Find where the given text appears and provide that cell's center as (x, y) coordinate. 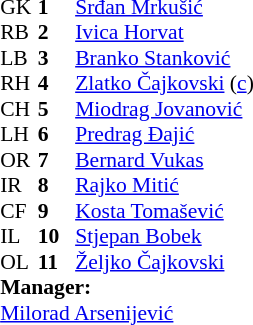
CF (19, 211)
7 (57, 160)
8 (57, 185)
6 (57, 135)
IL (19, 237)
RH (19, 83)
LB (19, 58)
3 (57, 58)
4 (57, 83)
2 (57, 33)
RB (19, 33)
9 (57, 211)
5 (57, 109)
CH (19, 109)
10 (57, 237)
OR (19, 160)
IR (19, 185)
OL (19, 262)
LH (19, 135)
11 (57, 262)
